Return (x, y) of the center of cell containing provided text 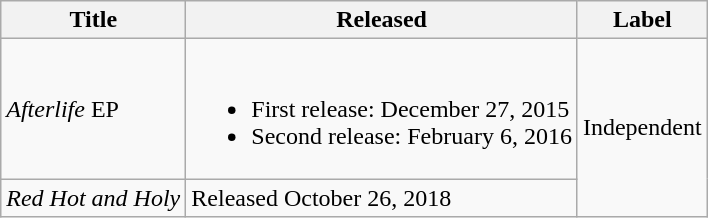
Title (94, 20)
Label (642, 20)
Afterlife EP (94, 109)
First release: December 27, 2015Second release: February 6, 2016 (382, 109)
Released (382, 20)
Released October 26, 2018 (382, 198)
Red Hot and Holy (94, 198)
Independent (642, 128)
